Output the (X, Y) coordinate of the center of the cell containing the given text.  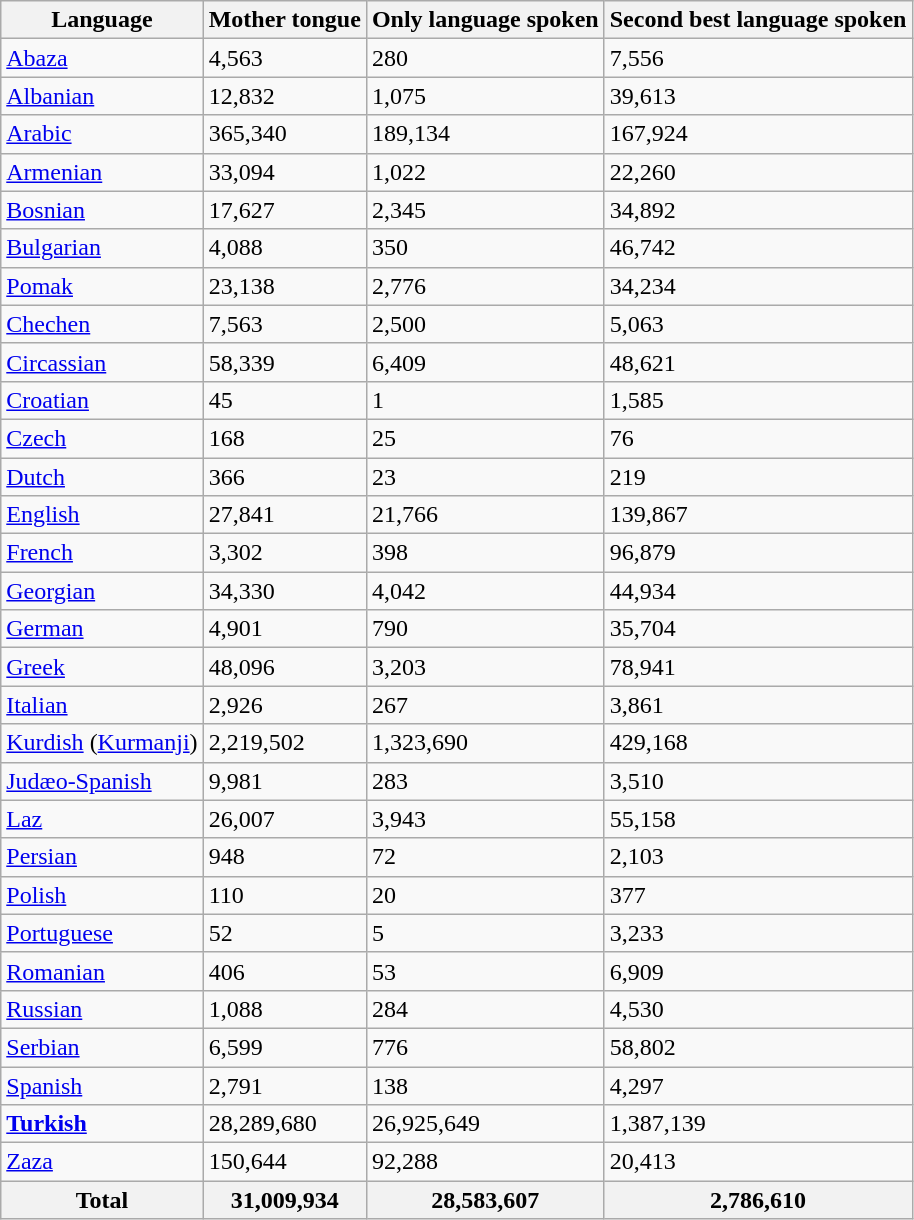
33,094 (284, 172)
150,644 (284, 1162)
366 (284, 477)
3,233 (758, 933)
22,260 (758, 172)
52 (284, 933)
1,585 (758, 400)
4,901 (284, 629)
1 (485, 400)
27,841 (284, 515)
2,926 (284, 705)
26,925,649 (485, 1124)
34,234 (758, 286)
110 (284, 895)
Laz (102, 819)
Kurdish (Kurmanji) (102, 743)
58,802 (758, 1047)
23,138 (284, 286)
Russian (102, 1009)
267 (485, 705)
Portuguese (102, 933)
44,934 (758, 591)
1,088 (284, 1009)
2,791 (284, 1085)
350 (485, 248)
Turkish (102, 1124)
Persian (102, 857)
429,168 (758, 743)
3,203 (485, 667)
2,786,610 (758, 1200)
92,288 (485, 1162)
398 (485, 553)
35,704 (758, 629)
948 (284, 857)
2,500 (485, 324)
Chechen (102, 324)
219 (758, 477)
Zaza (102, 1162)
2,103 (758, 857)
28,583,607 (485, 1200)
9,981 (284, 781)
72 (485, 857)
76 (758, 438)
17,627 (284, 210)
Mother tongue (284, 20)
3,861 (758, 705)
39,613 (758, 96)
1,323,690 (485, 743)
1,387,139 (758, 1124)
776 (485, 1047)
23 (485, 477)
34,330 (284, 591)
3,302 (284, 553)
46,742 (758, 248)
Polish (102, 895)
167,924 (758, 134)
Only language spoken (485, 20)
Albanian (102, 96)
406 (284, 971)
53 (485, 971)
5 (485, 933)
Georgian (102, 591)
189,134 (485, 134)
377 (758, 895)
French (102, 553)
Croatian (102, 400)
96,879 (758, 553)
1,075 (485, 96)
Spanish (102, 1085)
Czech (102, 438)
280 (485, 58)
Bulgarian (102, 248)
12,832 (284, 96)
Italian (102, 705)
31,009,934 (284, 1200)
283 (485, 781)
4,563 (284, 58)
English (102, 515)
7,556 (758, 58)
4,297 (758, 1085)
58,339 (284, 362)
6,599 (284, 1047)
365,340 (284, 134)
139,867 (758, 515)
45 (284, 400)
7,563 (284, 324)
Total (102, 1200)
138 (485, 1085)
790 (485, 629)
2,345 (485, 210)
26,007 (284, 819)
Greek (102, 667)
Language (102, 20)
Circassian (102, 362)
3,510 (758, 781)
284 (485, 1009)
55,158 (758, 819)
Serbian (102, 1047)
3,943 (485, 819)
48,621 (758, 362)
2,219,502 (284, 743)
4,530 (758, 1009)
Abaza (102, 58)
5,063 (758, 324)
Dutch (102, 477)
Armenian (102, 172)
2,776 (485, 286)
German (102, 629)
Pomak (102, 286)
48,096 (284, 667)
20,413 (758, 1162)
Romanian (102, 971)
Arabic (102, 134)
21,766 (485, 515)
6,409 (485, 362)
4,042 (485, 591)
28,289,680 (284, 1124)
Second best language spoken (758, 20)
1,022 (485, 172)
6,909 (758, 971)
Bosnian (102, 210)
20 (485, 895)
78,941 (758, 667)
168 (284, 438)
34,892 (758, 210)
4,088 (284, 248)
Judæo-Spanish (102, 781)
25 (485, 438)
